Pinpoint the cell where the given text exists, returning its [X, Y] midpoint coordinate. 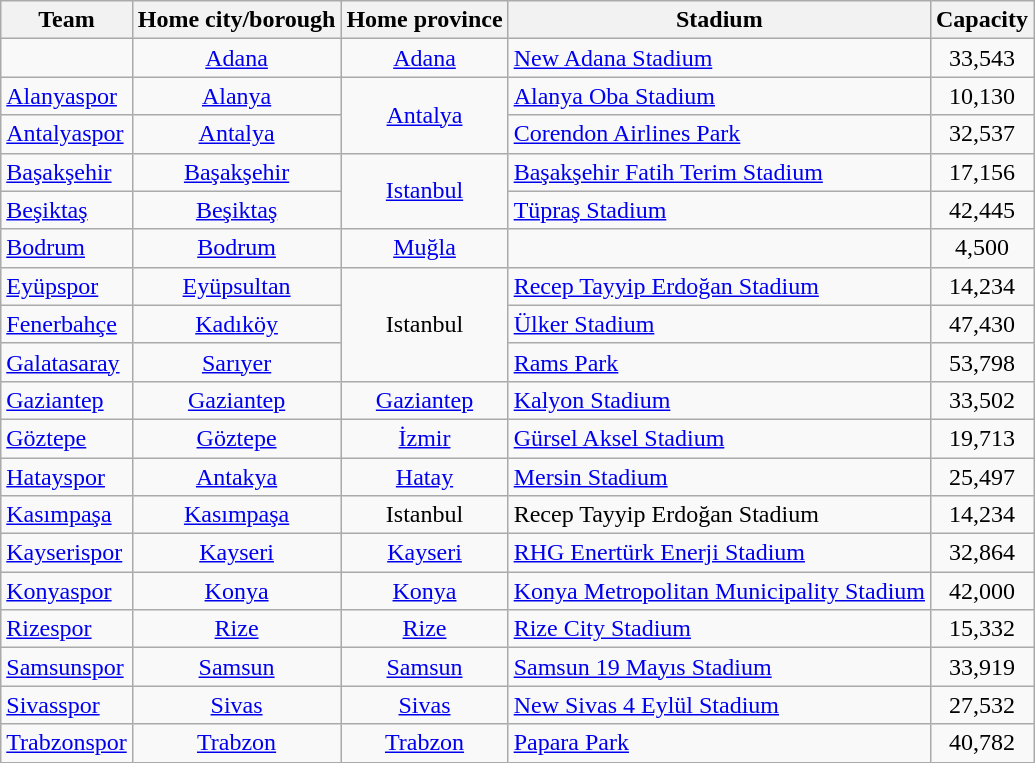
New Sivas 4 Eylül Stadium [719, 705]
15,332 [982, 629]
Kayserispor [67, 553]
Konya Metropolitan Municipality Stadium [719, 591]
Galatasaray [67, 362]
Kalyon Stadium [719, 400]
10,130 [982, 96]
Samsun 19 Mayıs Stadium [719, 667]
Antalyaspor [67, 134]
Hatay [424, 477]
Samsunspor [67, 667]
42,000 [982, 591]
Gürsel Aksel Stadium [719, 438]
33,919 [982, 667]
17,156 [982, 172]
27,532 [982, 705]
53,798 [982, 362]
Antakya [236, 477]
Rize City Stadium [719, 629]
4,500 [982, 248]
New Adana Stadium [719, 58]
Kadıköy [236, 324]
19,713 [982, 438]
RHG Enertürk Enerji Stadium [719, 553]
Tüpraş Stadium [719, 210]
İzmir [424, 438]
Papara Park [719, 743]
33,502 [982, 400]
Team [67, 20]
Başakşehir Fatih Terim Stadium [719, 172]
Home city/borough [236, 20]
Muğla [424, 248]
Fenerbahçe [67, 324]
Eyüpsultan [236, 286]
Stadium [719, 20]
Home province [424, 20]
42,445 [982, 210]
Alanyaspor [67, 96]
Ülker Stadium [719, 324]
47,430 [982, 324]
Alanya [236, 96]
Corendon Airlines Park [719, 134]
Konyaspor [67, 591]
Sivasspor [67, 705]
40,782 [982, 743]
Rizespor [67, 629]
Mersin Stadium [719, 477]
33,543 [982, 58]
Alanya Oba Stadium [719, 96]
32,537 [982, 134]
25,497 [982, 477]
Trabzonspor [67, 743]
Capacity [982, 20]
Eyüpspor [67, 286]
Rams Park [719, 362]
Sarıyer [236, 362]
32,864 [982, 553]
Hatayspor [67, 477]
